Identify which cell holds the provided text, then report its (x, y) central coordinate. 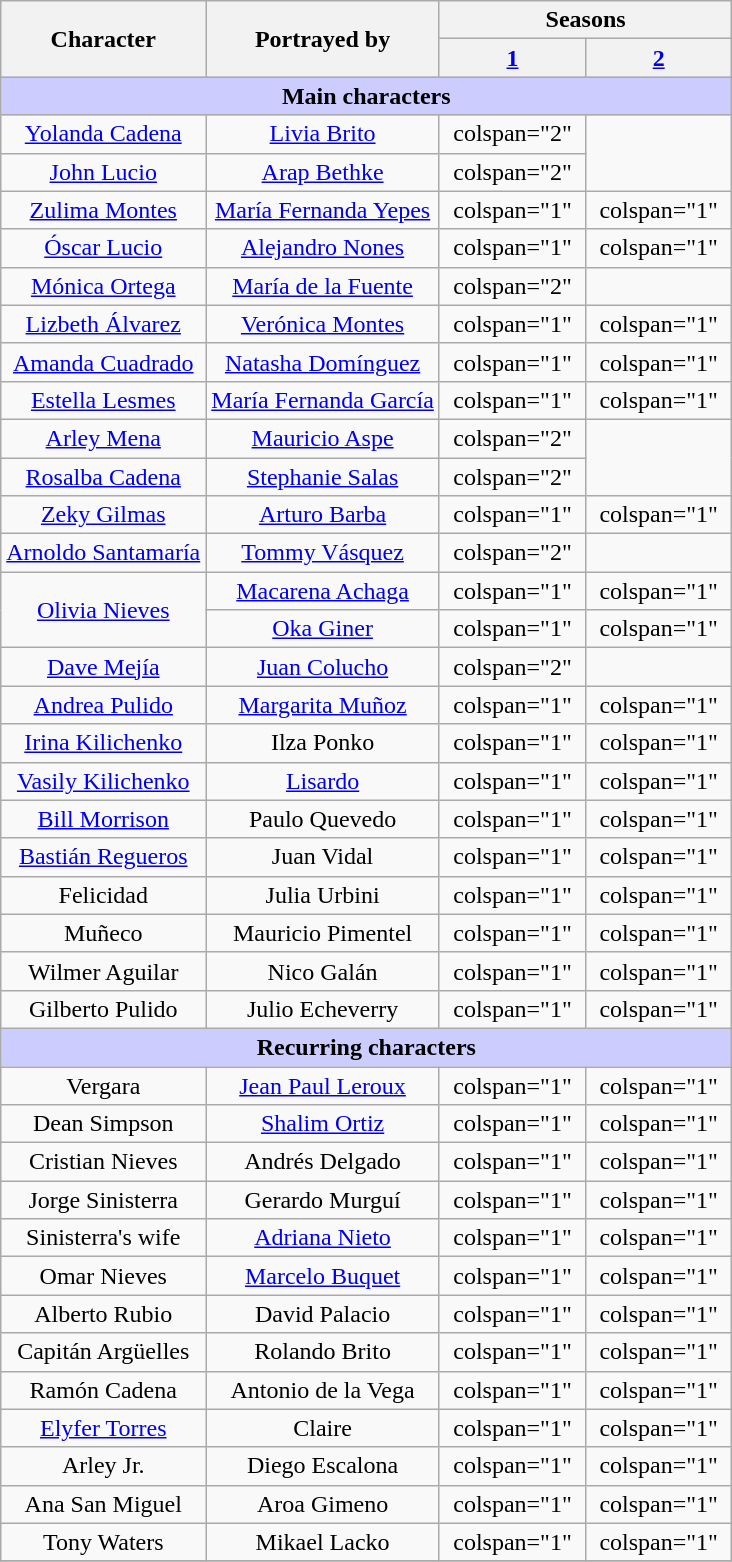
Claire (323, 1428)
Lisardo (323, 781)
Arnoldo Santamaría (104, 553)
Irina Kilichenko (104, 743)
Ramón Cadena (104, 1390)
Juan Colucho (323, 667)
Amanda Cuadrado (104, 362)
Seasons (585, 20)
Juan Vidal (323, 857)
Felicidad (104, 895)
Tommy Vásquez (323, 553)
Bill Morrison (104, 819)
Nico Galán (323, 971)
Wilmer Aguilar (104, 971)
María Fernanda García (323, 400)
Livia Brito (323, 134)
Julio Echeverry (323, 1009)
Cristian Nieves (104, 1162)
Recurring characters (366, 1047)
María Fernanda Yepes (323, 210)
Macarena Achaga (323, 591)
1 (512, 58)
Verónica Montes (323, 324)
Andrés Delgado (323, 1162)
Julia Urbini (323, 895)
Muñeco (104, 933)
Jorge Sinisterra (104, 1200)
Dave Mejía (104, 667)
Jean Paul Leroux (323, 1085)
Elyfer Torres (104, 1428)
Portrayed by (323, 39)
2 (659, 58)
Vergara (104, 1085)
Paulo Quevedo (323, 819)
Capitán Argüelles (104, 1352)
Sinisterra's wife (104, 1238)
María de la Fuente (323, 286)
Stephanie Salas (323, 477)
Olivia Nieves (104, 610)
David Palacio (323, 1314)
Mauricio Aspe (323, 438)
Mikael Lacko (323, 1542)
Rolando Brito (323, 1352)
Zulima Montes (104, 210)
Shalim Ortiz (323, 1124)
Omar Nieves (104, 1276)
Adriana Nieto (323, 1238)
Tony Waters (104, 1542)
Arley Mena (104, 438)
Zeky Gilmas (104, 515)
Ana San Miguel (104, 1504)
John Lucio (104, 172)
Gilberto Pulido (104, 1009)
Alberto Rubio (104, 1314)
Yolanda Cadena (104, 134)
Andrea Pulido (104, 705)
Diego Escalona (323, 1466)
Alejandro Nones (323, 248)
Main characters (366, 96)
Gerardo Murguí (323, 1200)
Vasily Kilichenko (104, 781)
Arley Jr. (104, 1466)
Character (104, 39)
Natasha Domínguez (323, 362)
Lizbeth Álvarez (104, 324)
Bastián Regueros (104, 857)
Arturo Barba (323, 515)
Antonio de la Vega (323, 1390)
Arap Bethke (323, 172)
Aroa Gimeno (323, 1504)
Oka Giner (323, 629)
Rosalba Cadena (104, 477)
Óscar Lucio (104, 248)
Margarita Muñoz (323, 705)
Ilza Ponko (323, 743)
Marcelo Buquet (323, 1276)
Mónica Ortega (104, 286)
Estella Lesmes (104, 400)
Dean Simpson (104, 1124)
Mauricio Pimentel (323, 933)
